Capture the cell that displays the provided text and extract its [X, Y] central coordinate. 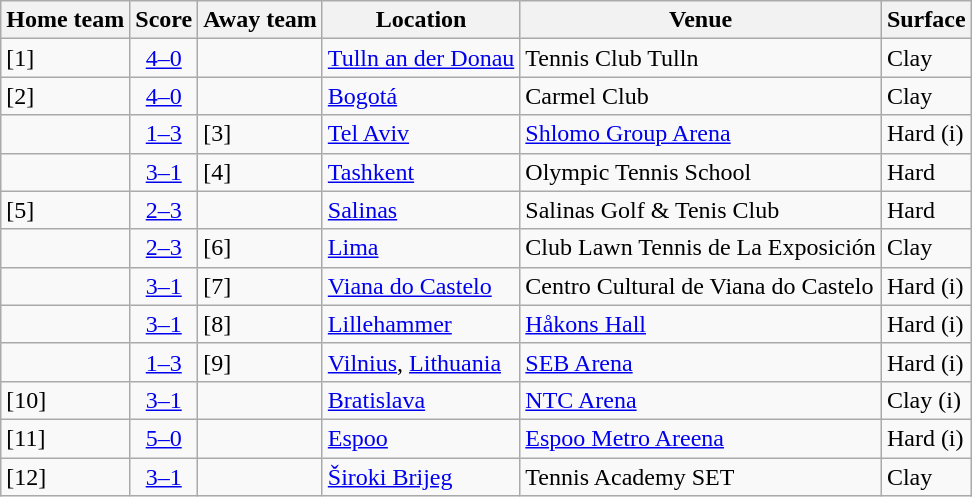
Lillehammer [421, 324]
Surface [926, 20]
Salinas Golf & Tenis Club [701, 210]
Espoo Metro Areena [701, 438]
Olympic Tennis School [701, 172]
[2] [66, 96]
Venue [701, 20]
Tulln an der Donau [421, 58]
Bogotá [421, 96]
[11] [66, 438]
[1] [66, 58]
Centro Cultural de Viana do Castelo [701, 286]
[9] [260, 362]
[5] [66, 210]
[8] [260, 324]
Score [164, 20]
Away team [260, 20]
Club Lawn Tennis de La Exposición [701, 248]
SEB Arena [701, 362]
Tennis Academy SET [701, 477]
Viana do Castelo [421, 286]
Shlomo Group Arena [701, 134]
Lima [421, 248]
[7] [260, 286]
Vilnius, Lithuania [421, 362]
[12] [66, 477]
Clay (i) [926, 400]
Tashkent [421, 172]
Tennis Club Tulln [701, 58]
Location [421, 20]
[3] [260, 134]
5–0 [164, 438]
[4] [260, 172]
NTC Arena [701, 400]
Tel Aviv [421, 134]
Široki Brijeg [421, 477]
Espoo [421, 438]
Home team [66, 20]
Håkons Hall [701, 324]
[10] [66, 400]
Salinas [421, 210]
Carmel Club [701, 96]
Bratislava [421, 400]
[6] [260, 248]
